Search for the cell housing the specified text and yield its (x, y) center coordinate. 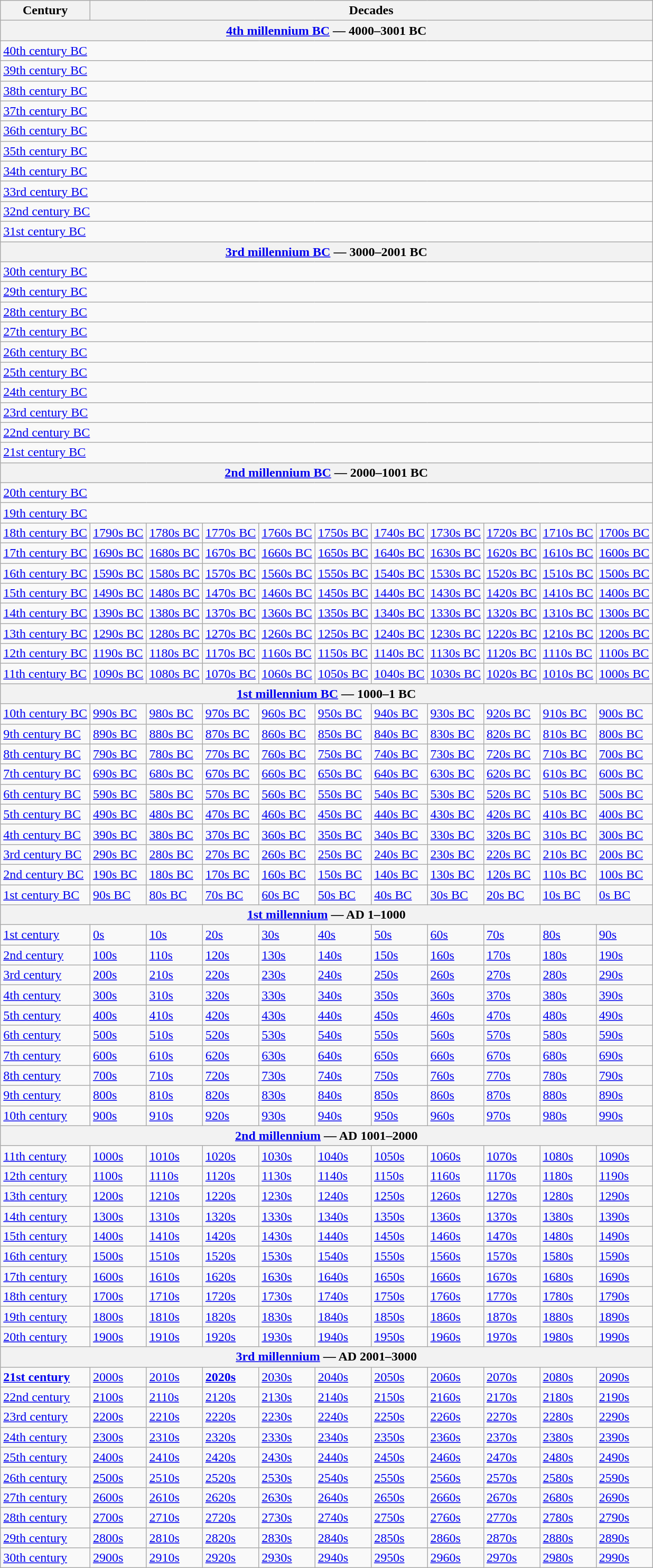
90s (624, 935)
4th millennium BC — 4000–3001 BC (326, 31)
810s (174, 1095)
50s (399, 935)
2220s (230, 1417)
2920s (230, 1558)
950s BC (343, 714)
360s (455, 995)
1970s (511, 1337)
2670s (511, 1497)
1320s BC (511, 613)
450s BC (343, 814)
2370s (511, 1437)
2330s (287, 1437)
390s (624, 995)
2700s (118, 1517)
650s BC (343, 774)
350s (399, 995)
1290s (624, 1196)
2420s (230, 1457)
260s BC (287, 854)
860s BC (287, 734)
2240s (343, 1417)
1270s BC (230, 634)
33rd century BC (326, 191)
930s (287, 1116)
2430s (287, 1457)
420s (230, 1015)
530s BC (455, 794)
2550s (399, 1477)
3rd century (45, 975)
1350s BC (343, 613)
280s BC (174, 854)
410s BC (568, 814)
1870s (511, 1317)
2890s (624, 1538)
2340s (343, 1437)
2590s (624, 1477)
2300s (118, 1437)
2530s (287, 1477)
1170s (511, 1176)
2200s (118, 1417)
1580s (568, 1257)
1540s BC (399, 573)
2280s (568, 1417)
2090s (624, 1377)
1220s (230, 1196)
1630s (287, 1277)
670s (511, 1055)
2030s (287, 1377)
2390s (624, 1437)
1500s BC (624, 573)
2970s (511, 1558)
1120s (230, 1176)
510s BC (568, 794)
750s BC (343, 754)
170s BC (230, 874)
980s (568, 1116)
460s (455, 1015)
840s (343, 1095)
820s (230, 1095)
1000s (118, 1156)
15th century (45, 1236)
940s (343, 1116)
170s (511, 955)
2450s (399, 1457)
1940s (343, 1337)
21st century (45, 1377)
1690s (624, 1277)
370s (511, 995)
1680s BC (174, 553)
600s BC (624, 774)
2320s (230, 1437)
440s (343, 1015)
2940s (343, 1558)
1520s (230, 1257)
1550s (399, 1257)
2270s (511, 1417)
1250s BC (343, 634)
590s (624, 1035)
250s (399, 975)
1420s BC (511, 593)
1320s (230, 1216)
37th century BC (326, 111)
2770s (511, 1517)
2140s (343, 1397)
820s BC (511, 734)
1010s BC (568, 674)
340s (343, 995)
1530s BC (455, 573)
240s (343, 975)
730s BC (455, 754)
430s BC (455, 814)
200s BC (624, 854)
2nd millennium BC — 2000–1001 BC (326, 473)
2110s (174, 1397)
970s (511, 1116)
2560s (455, 1477)
5th century BC (45, 814)
360s BC (287, 834)
2580s (568, 1477)
730s (287, 1075)
2960s (455, 1558)
230s (287, 975)
1640s (343, 1277)
19th century (45, 1317)
340s BC (399, 834)
1190s BC (118, 654)
2650s (399, 1497)
300s (118, 995)
1130s BC (455, 654)
1040s (343, 1156)
380s (568, 995)
760s (455, 1075)
910s (174, 1116)
960s BC (287, 714)
2020s (230, 1377)
800s (118, 1095)
190s (624, 955)
1620s BC (511, 553)
10s (174, 935)
16th century BC (45, 573)
50s BC (343, 895)
10th century BC (45, 714)
990s BC (118, 714)
2410s (174, 1457)
490s (624, 1015)
450s (399, 1015)
660s BC (287, 774)
1740s (343, 1297)
3rd millennium — AD 2001–3000 (326, 1357)
920s (230, 1116)
790s BC (118, 754)
1110s (174, 1176)
190s BC (118, 874)
850s BC (343, 734)
1050s BC (343, 674)
290s BC (118, 854)
740s BC (399, 754)
1380s (568, 1216)
9th century (45, 1095)
480s BC (174, 814)
31st century BC (326, 231)
1910s (174, 1337)
610s BC (568, 774)
1410s BC (568, 593)
1730s BC (455, 533)
2nd century BC (45, 874)
23rd century (45, 1417)
690s BC (118, 774)
900s BC (624, 714)
620s BC (511, 774)
400s (118, 1015)
2710s (174, 1517)
20s (230, 935)
1460s (455, 1236)
9th century BC (45, 734)
5th century (45, 1015)
13th century BC (45, 634)
120s BC (511, 874)
11th century (45, 1156)
1100s (118, 1176)
1850s (399, 1317)
1890s (624, 1317)
140s BC (399, 874)
2640s (343, 1497)
2nd millennium — AD 1001–2000 (326, 1136)
2010s (174, 1377)
1010s (174, 1156)
530s (287, 1035)
2880s (568, 1538)
1720s BC (511, 533)
12th century (45, 1176)
1550s BC (343, 573)
810s BC (568, 734)
8th century BC (45, 754)
100s (118, 955)
20s BC (511, 895)
1780s (568, 1297)
90s BC (118, 895)
280s (568, 975)
1620s (230, 1277)
1050s (399, 1156)
1st century (45, 935)
460s BC (287, 814)
28th century (45, 1517)
720s (230, 1075)
1170s BC (230, 654)
680s BC (174, 774)
25th century (45, 1457)
940s BC (399, 714)
1420s (230, 1236)
40s BC (399, 895)
1570s BC (230, 573)
310s (174, 995)
250s BC (343, 854)
1810s (174, 1317)
1580s BC (174, 573)
570s (511, 1035)
1600s (118, 1277)
1030s (287, 1156)
1770s BC (230, 533)
300s BC (624, 834)
1370s BC (230, 613)
800s BC (624, 734)
1680s (568, 1277)
80s BC (174, 895)
2820s (230, 1538)
2250s (399, 1417)
1090s BC (118, 674)
660s (455, 1055)
1660s BC (287, 553)
110s BC (568, 874)
1070s BC (230, 674)
1800s (118, 1317)
2260s (455, 1417)
670s BC (230, 774)
30th century (45, 1558)
1110s BC (568, 654)
20th century BC (326, 493)
2990s (624, 1558)
130s BC (455, 874)
1340s BC (399, 613)
1470s BC (230, 593)
25th century BC (326, 372)
840s BC (399, 734)
2730s (287, 1517)
34th century BC (326, 171)
380s BC (174, 834)
1570s (511, 1257)
1510s BC (568, 573)
830s BC (455, 734)
320s BC (511, 834)
640s (343, 1055)
520s (230, 1035)
6th century BC (45, 794)
1560s BC (287, 573)
1440s (343, 1236)
13th century (45, 1196)
2180s (568, 1397)
870s (511, 1095)
1000s BC (624, 674)
760s BC (287, 754)
1730s (287, 1297)
1390s BC (118, 613)
36th century BC (326, 131)
950s (399, 1116)
680s (568, 1055)
960s (455, 1116)
1750s (399, 1297)
60s (455, 935)
1630s BC (455, 553)
780s BC (174, 754)
1030s BC (455, 674)
1760s BC (287, 533)
Century (45, 11)
23rd century BC (326, 412)
40th century BC (326, 51)
1440s BC (399, 593)
210s BC (568, 854)
1880s (568, 1317)
1300s BC (624, 613)
410s (174, 1015)
2910s (174, 1558)
2610s (174, 1497)
2930s (287, 1558)
2060s (455, 1377)
120s (230, 955)
510s (174, 1035)
1040s BC (399, 674)
2690s (624, 1497)
2620s (230, 1497)
580s BC (174, 794)
1360s (455, 1216)
620s (230, 1055)
370s BC (230, 834)
710s BC (568, 754)
1920s (230, 1337)
1230s BC (455, 634)
580s (568, 1035)
2810s (174, 1538)
30s (287, 935)
2100s (118, 1397)
260s (455, 975)
1590s BC (118, 573)
520s BC (511, 794)
2830s (287, 1538)
1650s (399, 1277)
1780s BC (174, 533)
1220s BC (511, 634)
1240s BC (399, 634)
2360s (455, 1437)
1430s BC (455, 593)
880s BC (174, 734)
970s BC (230, 714)
1500s (118, 1257)
18th century BC (45, 533)
29th century BC (326, 292)
750s (399, 1075)
22nd century BC (326, 432)
2080s (568, 1377)
2490s (624, 1457)
1950s (399, 1337)
29th century (45, 1538)
2660s (455, 1497)
24th century (45, 1437)
2840s (343, 1538)
790s (624, 1075)
1180s BC (174, 654)
160s BC (287, 874)
1990s (624, 1337)
1130s (287, 1176)
470s BC (230, 814)
1600s BC (624, 553)
130s (287, 955)
2480s (568, 1457)
2170s (511, 1397)
1520s BC (511, 573)
330s BC (455, 834)
8th century (45, 1075)
1080s BC (174, 674)
490s BC (118, 814)
1290s BC (118, 634)
22nd century (45, 1397)
28th century BC (326, 312)
60s BC (287, 895)
1260s (455, 1196)
1060s (455, 1156)
770s BC (230, 754)
10th century (45, 1116)
1150s BC (343, 654)
2210s (174, 1417)
1510s (174, 1257)
2510s (174, 1477)
2720s (230, 1517)
1260s BC (287, 634)
1530s (287, 1257)
270s BC (230, 854)
1750s BC (343, 533)
2950s (399, 1558)
1710s BC (568, 533)
150s (399, 955)
1480s (568, 1236)
1200s (118, 1196)
2860s (455, 1538)
6th century (45, 1035)
290s (624, 975)
10s BC (568, 895)
7th century BC (45, 774)
100s BC (624, 874)
1390s (624, 1216)
910s BC (568, 714)
1240s (343, 1196)
2780s (568, 1517)
70s (511, 935)
1490s (624, 1236)
2900s (118, 1558)
1310s BC (568, 613)
14th century (45, 1216)
780s (568, 1075)
2290s (624, 1417)
550s BC (343, 794)
1740s BC (399, 533)
17th century BC (45, 553)
440s BC (399, 814)
17th century (45, 1277)
1st millennium BC — 1000–1 BC (326, 694)
1190s (624, 1176)
1790s BC (118, 533)
1470s (511, 1236)
2800s (118, 1538)
650s (399, 1055)
1540s (343, 1257)
1200s BC (624, 634)
21st century BC (326, 452)
2460s (455, 1457)
640s BC (399, 774)
1230s (287, 1196)
1490s BC (118, 593)
1270s (511, 1196)
1330s (287, 1216)
200s (118, 975)
1480s BC (174, 593)
1060s BC (287, 674)
1330s BC (455, 613)
2nd century (45, 955)
470s (511, 1015)
4th century (45, 995)
480s (568, 1015)
19th century BC (326, 513)
2740s (343, 1517)
1020s BC (511, 674)
350s BC (343, 834)
1650s BC (343, 553)
1180s (568, 1176)
1710s (174, 1297)
1930s (287, 1337)
30s BC (455, 895)
1280s (568, 1196)
1340s (343, 1216)
2440s (343, 1457)
7th century (45, 1055)
890s (624, 1095)
770s (511, 1075)
1820s (230, 1317)
1160s BC (287, 654)
110s (174, 955)
2050s (399, 1377)
570s BC (230, 794)
1100s BC (624, 654)
1090s (624, 1156)
540s (343, 1035)
2120s (230, 1397)
1560s (455, 1257)
400s BC (624, 814)
310s BC (568, 834)
15th century BC (45, 593)
1400s BC (624, 593)
1310s (174, 1216)
690s (624, 1055)
2040s (343, 1377)
2500s (118, 1477)
12th century BC (45, 654)
2680s (568, 1497)
70s BC (230, 895)
1980s (568, 1337)
550s (399, 1035)
32nd century BC (326, 211)
Decades (371, 11)
630s BC (455, 774)
1300s (118, 1216)
16th century (45, 1257)
2310s (174, 1437)
2190s (624, 1397)
710s (174, 1075)
1080s (568, 1156)
500s BC (624, 794)
830s (287, 1095)
870s BC (230, 734)
2750s (399, 1517)
2520s (230, 1477)
1400s (118, 1236)
1450s BC (343, 593)
900s (118, 1116)
390s BC (118, 834)
560s (455, 1035)
20th century (45, 1337)
700s (118, 1075)
2870s (511, 1538)
1450s (399, 1236)
2600s (118, 1497)
1960s (455, 1337)
560s BC (287, 794)
430s (287, 1015)
700s BC (624, 754)
180s (568, 955)
180s BC (174, 874)
1280s BC (174, 634)
1760s (455, 1297)
140s (343, 955)
2540s (343, 1477)
330s (287, 995)
40s (343, 935)
2400s (118, 1457)
3rd century BC (45, 854)
30th century BC (326, 272)
1370s (511, 1216)
2380s (568, 1437)
1590s (624, 1257)
590s BC (118, 794)
540s BC (399, 794)
1460s BC (287, 593)
2760s (455, 1517)
500s (118, 1035)
1210s BC (568, 634)
1860s (455, 1317)
2630s (287, 1497)
1720s (230, 1297)
610s (174, 1055)
1690s BC (118, 553)
240s BC (399, 854)
1360s BC (287, 613)
2980s (568, 1558)
320s (230, 995)
2350s (399, 1437)
1120s BC (511, 654)
920s BC (511, 714)
0s (118, 935)
1840s (343, 1317)
230s BC (455, 854)
160s (455, 955)
1150s (399, 1176)
2850s (399, 1538)
1140s (343, 1176)
4th century BC (45, 834)
1700s (118, 1297)
1660s (455, 1277)
2150s (399, 1397)
1350s (399, 1216)
930s BC (455, 714)
2000s (118, 1377)
1790s (624, 1297)
80s (568, 935)
2570s (511, 1477)
1670s (511, 1277)
2160s (455, 1397)
1210s (174, 1196)
2790s (624, 1517)
980s BC (174, 714)
27th century BC (326, 332)
420s BC (511, 814)
720s BC (511, 754)
220s BC (511, 854)
1250s (399, 1196)
1770s (511, 1297)
1070s (511, 1156)
990s (624, 1116)
1830s (287, 1317)
2470s (511, 1457)
890s BC (118, 734)
740s (343, 1075)
39th century BC (326, 71)
1020s (230, 1156)
26th century (45, 1477)
38th century BC (326, 91)
18th century (45, 1297)
1610s (174, 1277)
1670s BC (230, 553)
1380s BC (174, 613)
1st millennium — AD 1–1000 (326, 915)
2130s (287, 1397)
220s (230, 975)
630s (287, 1055)
11th century BC (45, 674)
2230s (287, 1417)
1st century BC (45, 895)
270s (511, 975)
150s BC (343, 874)
24th century BC (326, 392)
1430s (287, 1236)
880s (568, 1095)
1610s BC (568, 553)
35th century BC (326, 151)
3rd millennium BC — 3000–2001 BC (326, 252)
0s BC (624, 895)
1700s BC (624, 533)
1410s (174, 1236)
2070s (511, 1377)
1140s BC (399, 654)
860s (455, 1095)
850s (399, 1095)
14th century BC (45, 613)
210s (174, 975)
1640s BC (399, 553)
1160s (455, 1176)
27th century (45, 1497)
1900s (118, 1337)
26th century BC (326, 352)
600s (118, 1055)
